From the cell containing the given text, extract its center point as (X, Y) coordinate. 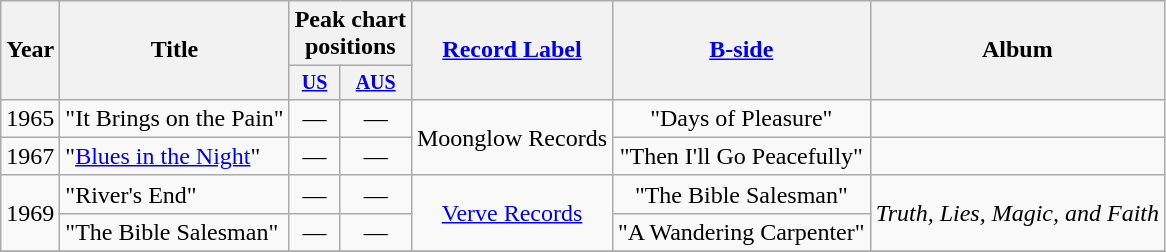
US (314, 82)
1967 (30, 156)
Verve Records (512, 213)
"A Wandering Carpenter" (742, 232)
Truth, Lies, Magic, and Faith (1017, 213)
AUS (376, 82)
1965 (30, 118)
"River's End" (174, 194)
Album (1017, 50)
Title (174, 50)
Year (30, 50)
Peak chartpositions (350, 34)
1969 (30, 213)
Record Label (512, 50)
"It Brings on the Pain" (174, 118)
"Then I'll Go Peacefully" (742, 156)
B-side (742, 50)
"Blues in the Night" (174, 156)
"Days of Pleasure" (742, 118)
Moonglow Records (512, 137)
